Scan for the cell matching the given text and deliver its (X, Y) coordinate at center. 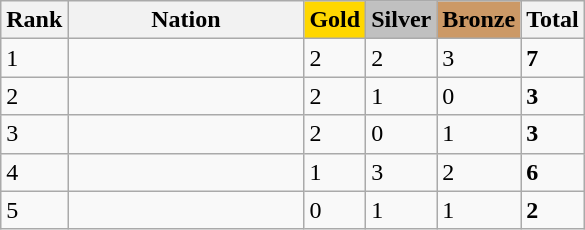
Total (553, 20)
7 (553, 58)
Silver (402, 20)
Gold (335, 20)
4 (34, 172)
6 (553, 172)
Rank (34, 20)
Bronze (479, 20)
Nation (186, 20)
5 (34, 210)
